From the cell containing the given text, extract its center point as [X, Y] coordinate. 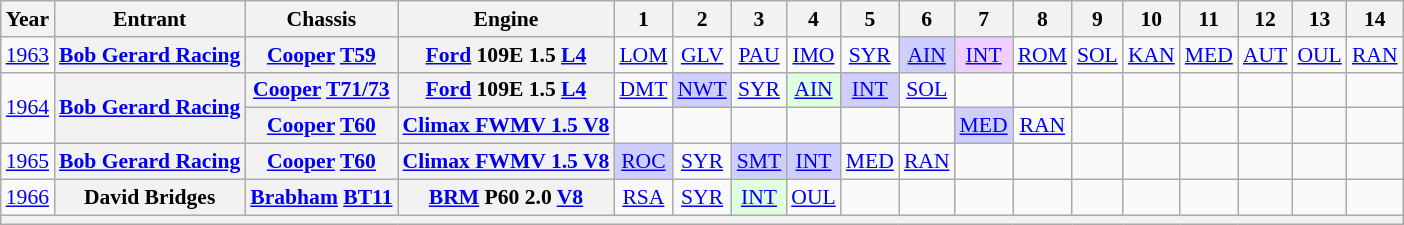
KAN [1152, 55]
8 [1042, 19]
12 [1265, 19]
Engine [506, 19]
SMT [760, 162]
3 [760, 19]
RSA [643, 197]
6 [927, 19]
Cooper T59 [321, 55]
9 [1098, 19]
Brabham BT11 [321, 197]
BRM P60 2.0 V8 [506, 197]
14 [1375, 19]
Entrant [150, 19]
ROC [643, 162]
1963 [28, 55]
GLV [702, 55]
7 [984, 19]
David Bridges [150, 197]
1965 [28, 162]
NWT [702, 90]
1966 [28, 197]
ROM [1042, 55]
Chassis [321, 19]
Cooper T71/73 [321, 90]
Year [28, 19]
LOM [643, 55]
10 [1152, 19]
1 [643, 19]
5 [870, 19]
1964 [28, 108]
IMO [813, 55]
13 [1319, 19]
11 [1209, 19]
AUT [1265, 55]
2 [702, 19]
PAU [760, 55]
DMT [643, 90]
4 [813, 19]
